Find where the given text appears and provide that cell's center as [X, Y] coordinate. 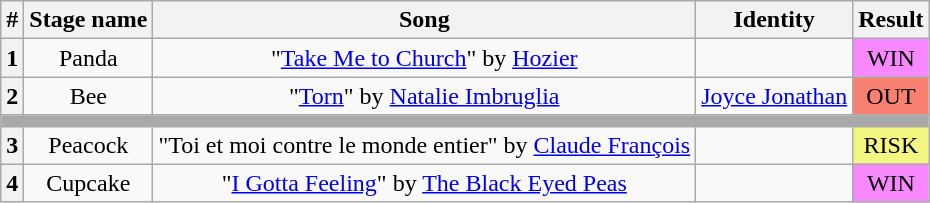
"I Gotta Feeling" by The Black Eyed Peas [424, 183]
4 [12, 183]
"Torn" by Natalie Imbruglia [424, 96]
Joyce Jonathan [774, 96]
"Toi et moi contre le monde entier" by Claude François [424, 145]
"Take Me to Church" by Hozier [424, 58]
Cupcake [88, 183]
Panda [88, 58]
Peacock [88, 145]
3 [12, 145]
2 [12, 96]
OUT [891, 96]
Bee [88, 96]
Result [891, 20]
Stage name [88, 20]
1 [12, 58]
Song [424, 20]
Identity [774, 20]
# [12, 20]
RISK [891, 145]
